Extract the (x, y) coordinate from the center of the cell holding the provided text.  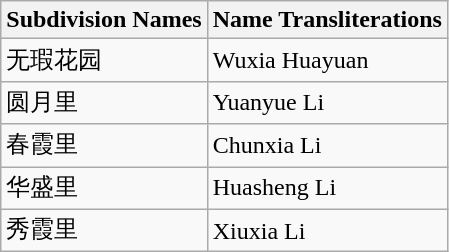
Xiuxia Li (327, 230)
圆月里 (104, 102)
秀霞里 (104, 230)
春霞里 (104, 146)
Chunxia Li (327, 146)
Wuxia Huayuan (327, 60)
Huasheng Li (327, 188)
Yuanyue Li (327, 102)
Name Transliterations (327, 20)
Subdivision Names (104, 20)
华盛里 (104, 188)
无瑕花园 (104, 60)
